Return (x, y) of the center of cell containing provided text 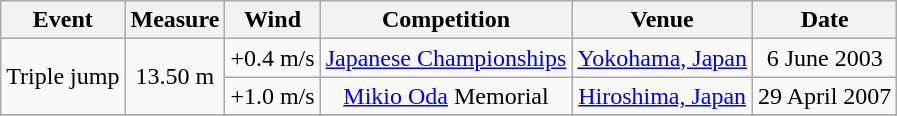
Measure (175, 20)
Event (63, 20)
Hiroshima, Japan (662, 96)
13.50 m (175, 77)
Mikio Oda Memorial (446, 96)
29 April 2007 (824, 96)
6 June 2003 (824, 58)
Venue (662, 20)
Date (824, 20)
Wind (272, 20)
Competition (446, 20)
+0.4 m/s (272, 58)
Japanese Championships (446, 58)
Yokohama, Japan (662, 58)
+1.0 m/s (272, 96)
Triple jump (63, 77)
